Determine the [x, y] coordinate at the center of the cell enclosing the given text.  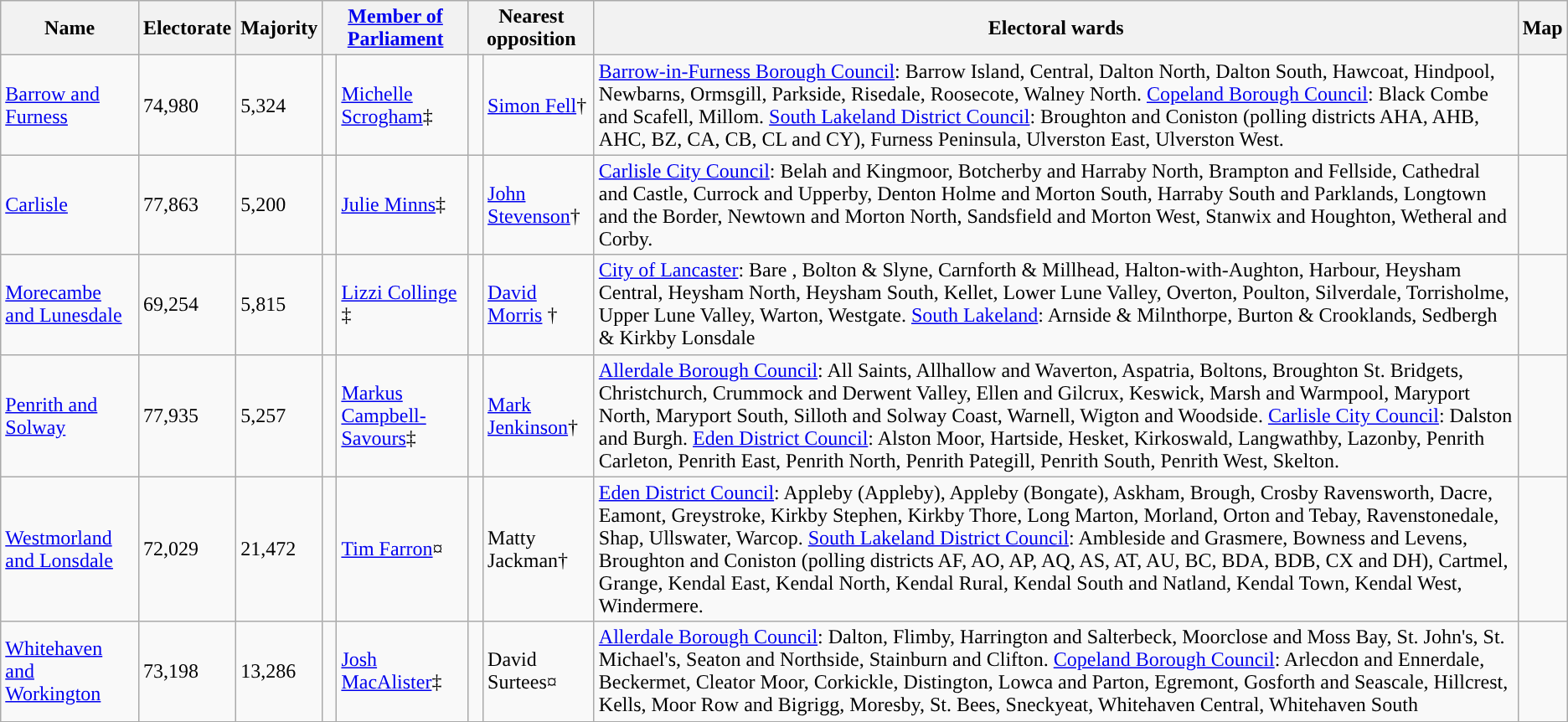
73,198 [187, 672]
Simon Fell† [539, 106]
Tim Farron¤ [403, 549]
John Stevenson† [539, 204]
5,257 [280, 415]
David Surtees¤ [539, 672]
21,472 [280, 549]
Morecambe and Lunesdale [70, 305]
5,324 [280, 106]
5,815 [280, 305]
Majority [280, 28]
72,029 [187, 549]
Member of Parliament [395, 28]
Matty Jackman† [539, 549]
Michelle Scrogham‡ [403, 106]
77,935 [187, 415]
Westmorland and Lonsdale [70, 549]
Josh MacAlister‡ [403, 672]
5,200 [280, 204]
David Morris † [539, 305]
Penrith and Solway [70, 415]
Electoral wards [1055, 28]
74,980 [187, 106]
69,254 [187, 305]
77,863 [187, 204]
Julie Minns‡ [403, 204]
Whitehaven and Workington [70, 672]
Nearest opposition [531, 28]
Electorate [187, 28]
13,286 [280, 672]
Mark Jenkinson† [539, 415]
Carlisle [70, 204]
Name [70, 28]
Barrow and Furness [70, 106]
Map [1543, 28]
Markus Campbell-Savours‡ [403, 415]
Lizzi Collinge ‡ [403, 305]
